Extract the (x, y) coordinate from the center of the cell holding the provided text.  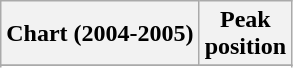
Peakposition (245, 34)
Chart (2004-2005) (100, 34)
